Detect which cell encompasses the target text, then output its (X, Y) center coordinate. 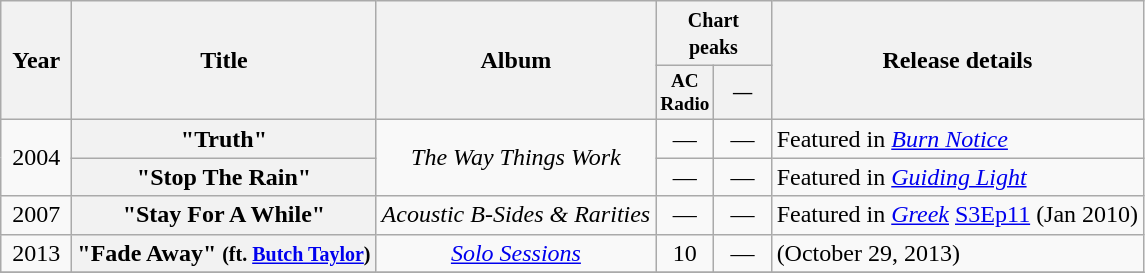
"Truth" (224, 139)
2013 (36, 253)
Chart peaks (714, 34)
"Stay For A While" (224, 215)
Featured in Guiding Light (958, 177)
Release details (958, 60)
ACRadio (685, 93)
The Way Things Work (516, 158)
2007 (36, 215)
"Stop The Rain" (224, 177)
2004 (36, 158)
Title (224, 60)
Acoustic B-Sides & Rarities (516, 215)
Year (36, 60)
"Fade Away" (ft. Butch Taylor) (224, 253)
10 (685, 253)
Album (516, 60)
(October 29, 2013) (958, 253)
Solo Sessions (516, 253)
Featured in Burn Notice (958, 139)
Featured in Greek S3Ep11 (Jan 2010) (958, 215)
